Scan for the cell matching the given text and deliver its (x, y) coordinate at center. 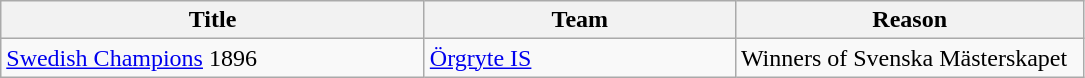
Winners of Svenska Mästerskapet (910, 58)
Swedish Champions 1896 (213, 58)
Reason (910, 20)
Team (580, 20)
Örgryte IS (580, 58)
Title (213, 20)
